Provide the (X, Y) coordinate of the cell's center where the given text is located.  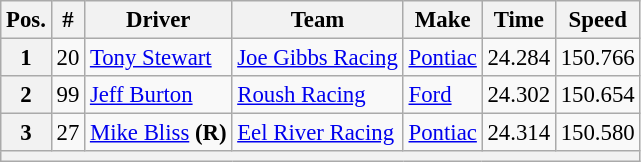
Driver (158, 20)
# (68, 20)
Joe Gibbs Racing (318, 58)
Roush Racing (318, 95)
Tony Stewart (158, 58)
150.766 (598, 58)
20 (68, 58)
24.302 (518, 95)
24.314 (518, 133)
1 (26, 58)
Team (318, 20)
Eel River Racing (318, 133)
2 (26, 95)
Make (442, 20)
Pos. (26, 20)
150.580 (598, 133)
Jeff Burton (158, 95)
Ford (442, 95)
24.284 (518, 58)
150.654 (598, 95)
Mike Bliss (R) (158, 133)
3 (26, 133)
27 (68, 133)
Speed (598, 20)
99 (68, 95)
Time (518, 20)
